Pinpoint the cell where the given text exists, returning its [X, Y] midpoint coordinate. 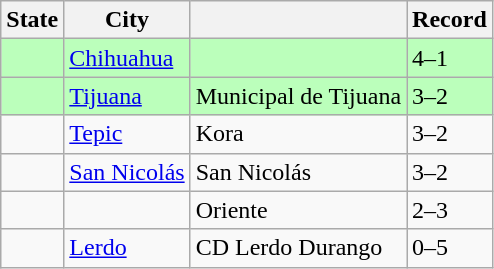
Kora [298, 134]
State [32, 20]
0–5 [450, 248]
Record [450, 20]
4–1 [450, 58]
City [127, 20]
Tijuana [127, 96]
Oriente [298, 210]
Chihuahua [127, 58]
Municipal de Tijuana [298, 96]
2–3 [450, 210]
Lerdo [127, 248]
Tepic [127, 134]
CD Lerdo Durango [298, 248]
